Extract the (X, Y) coordinate from the center of the cell holding the provided text.  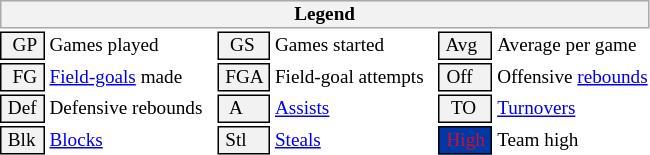
Def (22, 108)
Average per game (573, 46)
FGA (244, 77)
Turnovers (573, 108)
Steals (354, 140)
Offensive rebounds (573, 77)
Field-goals made (131, 77)
Off (466, 77)
Blk (22, 140)
Avg (466, 46)
Stl (244, 140)
Games played (131, 46)
Field-goal attempts (354, 77)
Assists (354, 108)
TO (466, 108)
High (466, 140)
A (244, 108)
Team high (573, 140)
GP (22, 46)
FG (22, 77)
Legend (324, 14)
Games started (354, 46)
Blocks (131, 140)
Defensive rebounds (131, 108)
GS (244, 46)
